Provide the (X, Y) coordinate of the cell's center where the given text is located.  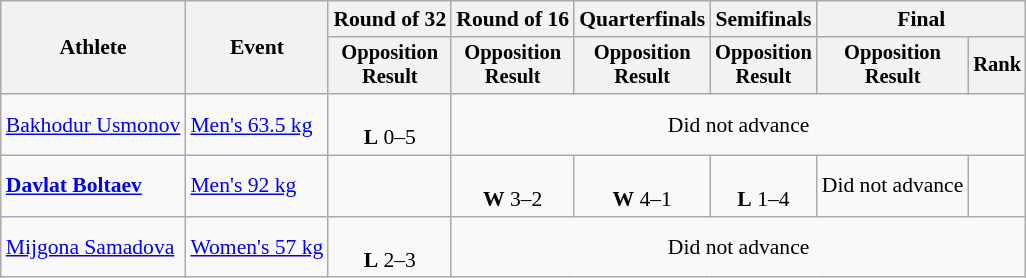
W 4–1 (642, 186)
Rank (997, 66)
Bakhodur Usmonov (94, 124)
L 0–5 (390, 124)
Event (256, 48)
Round of 32 (390, 19)
Quarterfinals (642, 19)
Men's 63.5 kg (256, 124)
Athlete (94, 48)
L 1–4 (764, 186)
W 3–2 (512, 186)
Davlat Boltaev (94, 186)
Mijgona Samadova (94, 248)
Women's 57 kg (256, 248)
Round of 16 (512, 19)
L 2–3 (390, 248)
Semifinals (764, 19)
Final (922, 19)
Men's 92 kg (256, 186)
